Locate the cell with the specified text and output its [x, y] center coordinate. 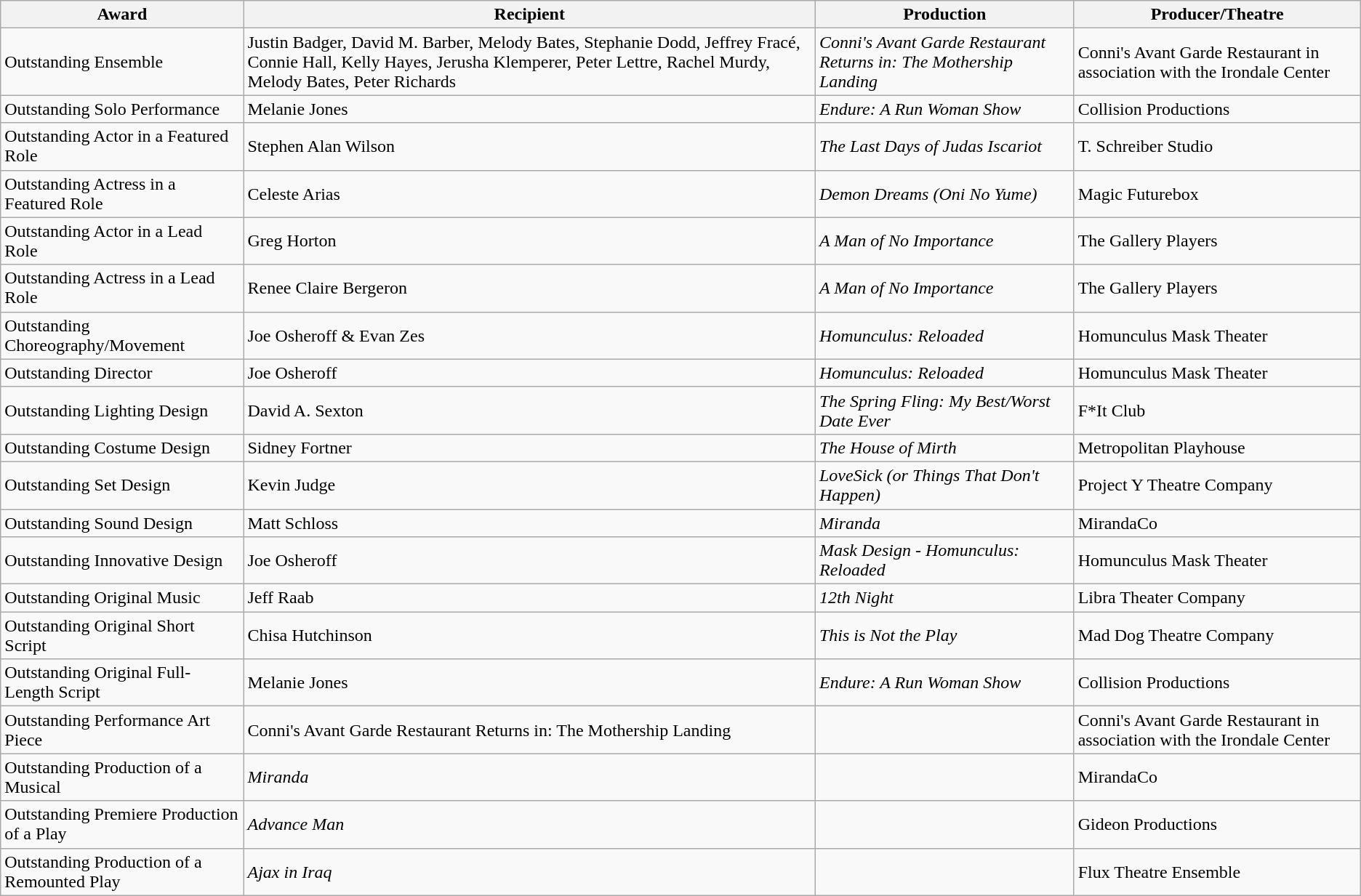
Outstanding Original Music [122, 598]
LoveSick (or Things That Don't Happen) [944, 485]
Production [944, 15]
Sidney Fortner [529, 448]
The Last Days of Judas Iscariot [944, 147]
Outstanding Premiere Production of a Play [122, 824]
The Spring Fling: My Best/Worst Date Ever [944, 410]
Renee Claire Bergeron [529, 288]
Demon Dreams (Oni No Yume) [944, 193]
This is Not the Play [944, 635]
Stephen Alan Wilson [529, 147]
T. Schreiber Studio [1217, 147]
Ajax in Iraq [529, 872]
Greg Horton [529, 241]
Celeste Arias [529, 193]
Outstanding Solo Performance [122, 109]
Outstanding Actress in a Lead Role [122, 288]
Gideon Productions [1217, 824]
Outstanding Production of a Musical [122, 778]
Outstanding Ensemble [122, 62]
Advance Man [529, 824]
Outstanding Production of a Remounted Play [122, 872]
David A. Sexton [529, 410]
Jeff Raab [529, 598]
Outstanding Performance Art Piece [122, 730]
Recipient [529, 15]
Outstanding Actor in a Featured Role [122, 147]
Outstanding Original Short Script [122, 635]
Project Y Theatre Company [1217, 485]
Outstanding Lighting Design [122, 410]
Metropolitan Playhouse [1217, 448]
Outstanding Actor in a Lead Role [122, 241]
Outstanding Set Design [122, 485]
Kevin Judge [529, 485]
F*It Club [1217, 410]
Outstanding Original Full-Length Script [122, 683]
Joe Osheroff & Evan Zes [529, 336]
Award [122, 15]
Outstanding Sound Design [122, 522]
Mad Dog Theatre Company [1217, 635]
Magic Futurebox [1217, 193]
Flux Theatre Ensemble [1217, 872]
Mask Design - Homunculus: Reloaded [944, 561]
12th Night [944, 598]
Outstanding Innovative Design [122, 561]
Outstanding Director [122, 373]
Outstanding Actress in a Featured Role [122, 193]
Outstanding Costume Design [122, 448]
Chisa Hutchinson [529, 635]
Matt Schloss [529, 522]
Outstanding Choreography/Movement [122, 336]
Libra Theater Company [1217, 598]
Producer/Theatre [1217, 15]
The House of Mirth [944, 448]
